Identify which cell holds the provided text, then report its (x, y) central coordinate. 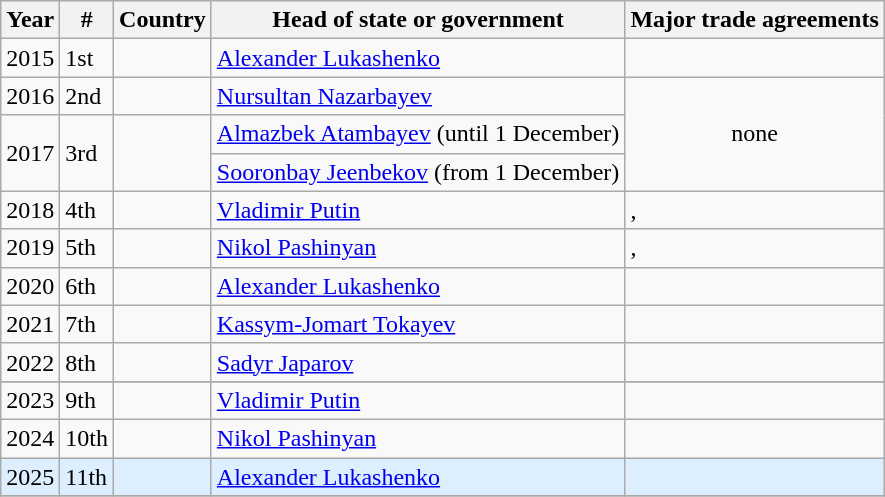
# (87, 20)
1st (87, 58)
Year (30, 20)
2017 (30, 153)
5th (87, 248)
6th (87, 286)
Country (163, 20)
none (754, 134)
7th (87, 324)
Kassym-Jomart Tokayev (418, 324)
2023 (30, 400)
10th (87, 438)
4th (87, 210)
Head of state or government (418, 20)
Sadyr Japarov (418, 362)
2018 (30, 210)
3rd (87, 153)
2025 (30, 477)
11th (87, 477)
2015 (30, 58)
9th (87, 400)
2nd (87, 96)
Nursultan Nazarbayev (418, 96)
Sooronbay Jeenbekov (from 1 December) (418, 172)
8th (87, 362)
2022 (30, 362)
Major trade agreements (754, 20)
2024 (30, 438)
Almazbek Atambayev (until 1 December) (418, 134)
2020 (30, 286)
2021 (30, 324)
2016 (30, 96)
2019 (30, 248)
